Detect which cell encompasses the target text, then output its [X, Y] center coordinate. 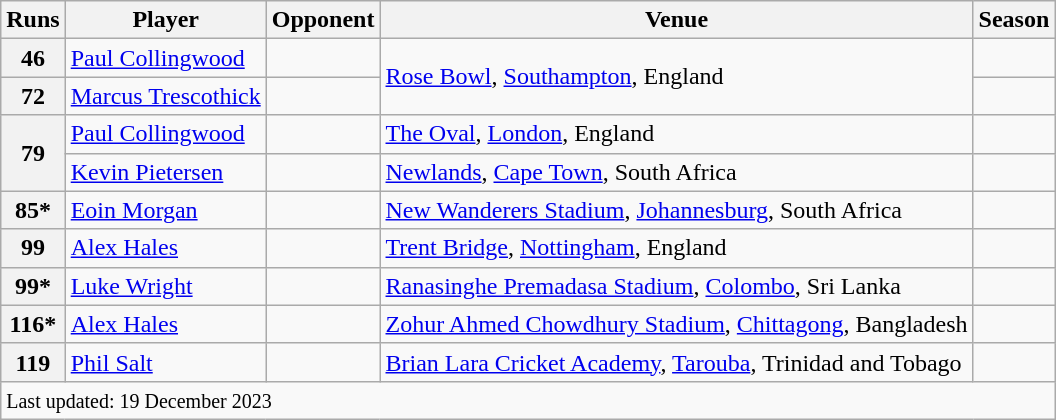
Venue [676, 20]
Luke Wright [166, 286]
Player [166, 20]
Marcus Trescothick [166, 96]
Eoin Morgan [166, 210]
Rose Bowl, Southampton, England [676, 77]
Opponent [323, 20]
119 [33, 362]
79 [33, 153]
116* [33, 324]
Last updated: 19 December 2023 [528, 400]
Zohur Ahmed Chowdhury Stadium, Chittagong, Bangladesh [676, 324]
Season [1014, 20]
Newlands, Cape Town, South Africa [676, 172]
85* [33, 210]
Kevin Pietersen [166, 172]
The Oval, London, England [676, 134]
Trent Bridge, Nottingham, England [676, 248]
New Wanderers Stadium, Johannesburg, South Africa [676, 210]
Brian Lara Cricket Academy, Tarouba, Trinidad and Tobago [676, 362]
Phil Salt [166, 362]
99* [33, 286]
46 [33, 58]
Runs [33, 20]
Ranasinghe Premadasa Stadium, Colombo, Sri Lanka [676, 286]
72 [33, 96]
99 [33, 248]
